Pinpoint the cell where the given text exists, returning its [x, y] midpoint coordinate. 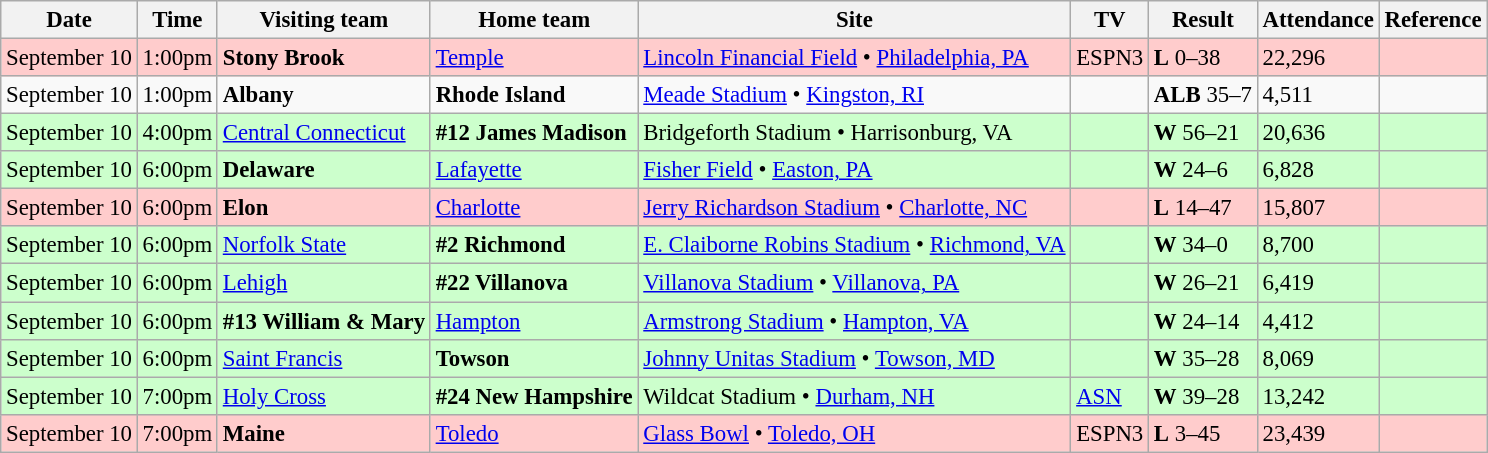
Date [69, 20]
Temple [534, 58]
TV [1110, 20]
Rhode Island [534, 95]
Maine [324, 433]
Glass Bowl • Toledo, OH [854, 433]
E. Claiborne Robins Stadium • Richmond, VA [854, 245]
4:00pm [177, 133]
Villanova Stadium • Villanova, PA [854, 283]
Bridgeforth Stadium • Harrisonburg, VA [854, 133]
Lafayette [534, 170]
20,636 [1318, 133]
W 39–28 [1204, 396]
8,700 [1318, 245]
Albany [324, 95]
Jerry Richardson Stadium • Charlotte, NC [854, 208]
Johnny Unitas Stadium • Towson, MD [854, 358]
Holy Cross [324, 396]
22,296 [1318, 58]
L 14–47 [1204, 208]
8,069 [1318, 358]
Elon [324, 208]
Wildcat Stadium • Durham, NH [854, 396]
W 24–14 [1204, 321]
L 0–38 [1204, 58]
#13 William & Mary [324, 321]
ALB 35–7 [1204, 95]
ASN [1110, 396]
Stony Brook [324, 58]
Toledo [534, 433]
Attendance [1318, 20]
#2 Richmond [534, 245]
#24 New Hampshire [534, 396]
Fisher Field • Easton, PA [854, 170]
Reference [1433, 20]
W 56–21 [1204, 133]
W 26–21 [1204, 283]
W 24–6 [1204, 170]
4,511 [1318, 95]
Site [854, 20]
Central Connecticut [324, 133]
Result [1204, 20]
Time [177, 20]
L 3–45 [1204, 433]
#22 Villanova [534, 283]
23,439 [1318, 433]
Home team [534, 20]
W 35–28 [1204, 358]
Saint Francis [324, 358]
Towson [534, 358]
Delaware [324, 170]
Charlotte [534, 208]
6,828 [1318, 170]
Norfolk State [324, 245]
6,419 [1318, 283]
#12 James Madison [534, 133]
Lehigh [324, 283]
Meade Stadium • Kingston, RI [854, 95]
Hampton [534, 321]
13,242 [1318, 396]
Lincoln Financial Field • Philadelphia, PA [854, 58]
15,807 [1318, 208]
W 34–0 [1204, 245]
4,412 [1318, 321]
Armstrong Stadium • Hampton, VA [854, 321]
Visiting team [324, 20]
